Output the (X, Y) coordinate of the center of the cell containing the given text.  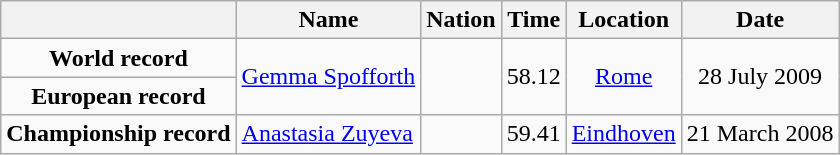
Time (534, 20)
28 July 2009 (760, 77)
Date (760, 20)
21 March 2008 (760, 134)
World record (118, 58)
Rome (624, 77)
59.41 (534, 134)
Anastasia Zuyeva (328, 134)
European record (118, 96)
Nation (461, 20)
Gemma Spofforth (328, 77)
Location (624, 20)
Name (328, 20)
Eindhoven (624, 134)
Championship record (118, 134)
58.12 (534, 77)
